Identify which cell holds the provided text, then report its [x, y] central coordinate. 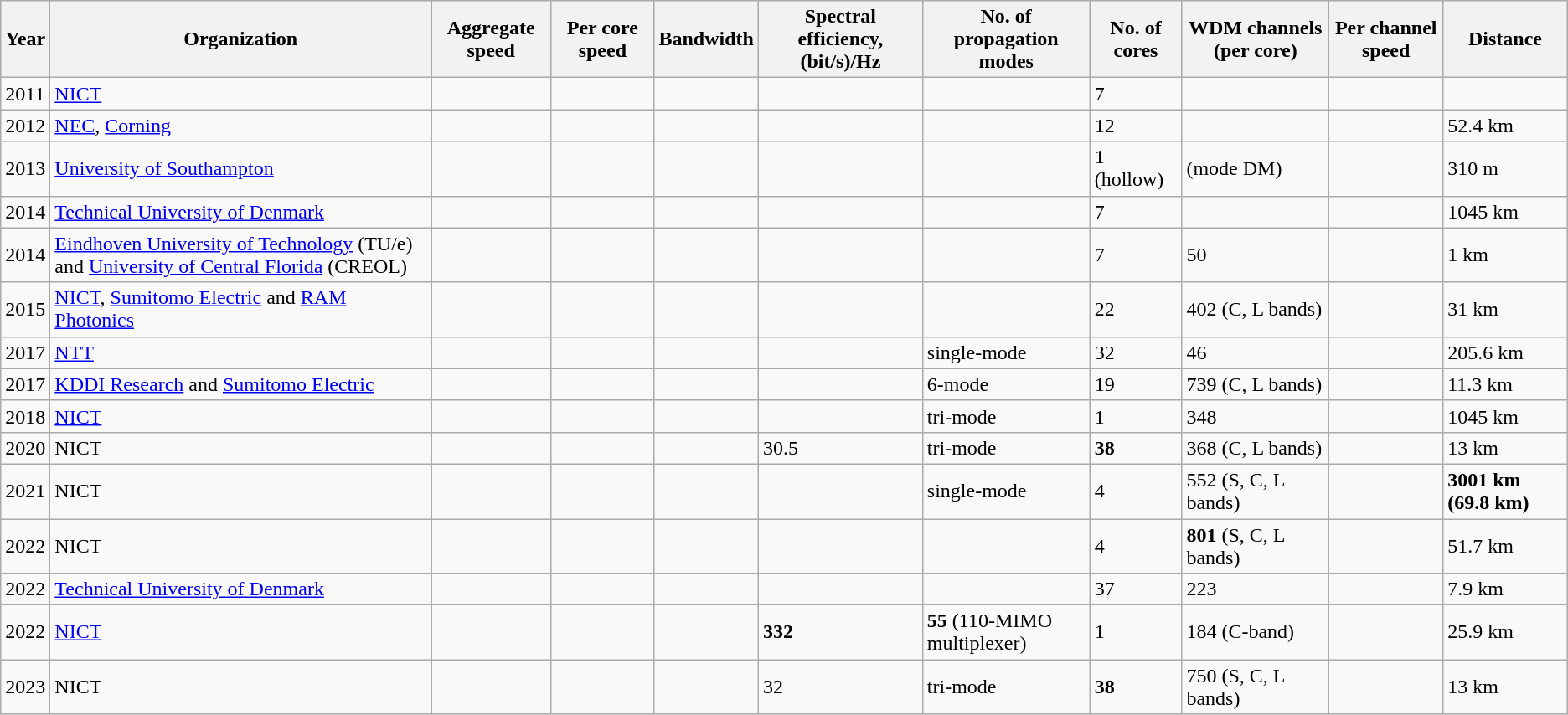
332 [840, 633]
No. of cores [1136, 39]
739 (C, L bands) [1256, 384]
2018 [25, 416]
31 km [1506, 310]
2023 [25, 687]
3001 km (69.8 km) [1506, 491]
11.3 km [1506, 384]
402 (C, L bands) [1256, 310]
2013 [25, 169]
12 [1136, 126]
310 m [1506, 169]
52.4 km [1506, 126]
6-mode [1006, 384]
Aggregate speed [491, 39]
30.5 [840, 448]
Bandwidth [706, 39]
368 (C, L bands) [1256, 448]
2020 [25, 448]
2021 [25, 491]
Per core speed [603, 39]
348 [1256, 416]
WDM channels (per core) [1256, 39]
NTT [241, 352]
22 [1136, 310]
2015 [25, 310]
19 [1136, 384]
1 (hollow) [1136, 169]
KDDI Research and Sumitomo Electric [241, 384]
552 (S, C, L bands) [1256, 491]
205.6 km [1506, 352]
750 (S, C, L bands) [1256, 687]
No. of propagation modes [1006, 39]
University of Southampton [241, 169]
46 [1256, 352]
50 [1256, 255]
(mode DM) [1256, 169]
NEC, Corning [241, 126]
Eindhoven University of Technology (TU/e) and University of Central Florida (CREOL) [241, 255]
Spectral efficiency, (bit/s)/Hz [840, 39]
Organization [241, 39]
Distance [1506, 39]
2011 [25, 94]
1 km [1506, 255]
7.9 km [1506, 589]
801 (S, C, L bands) [1256, 546]
55 (110-MIMO multiplexer) [1006, 633]
Year [25, 39]
51.7 km [1506, 546]
2012 [25, 126]
223 [1256, 589]
Per channel speed [1386, 39]
184 (C-band) [1256, 633]
NICT, Sumitomo Electric and RAM Photonics [241, 310]
37 [1136, 589]
25.9 km [1506, 633]
